Determine the (X, Y) coordinate at the center of the cell enclosing the given text.  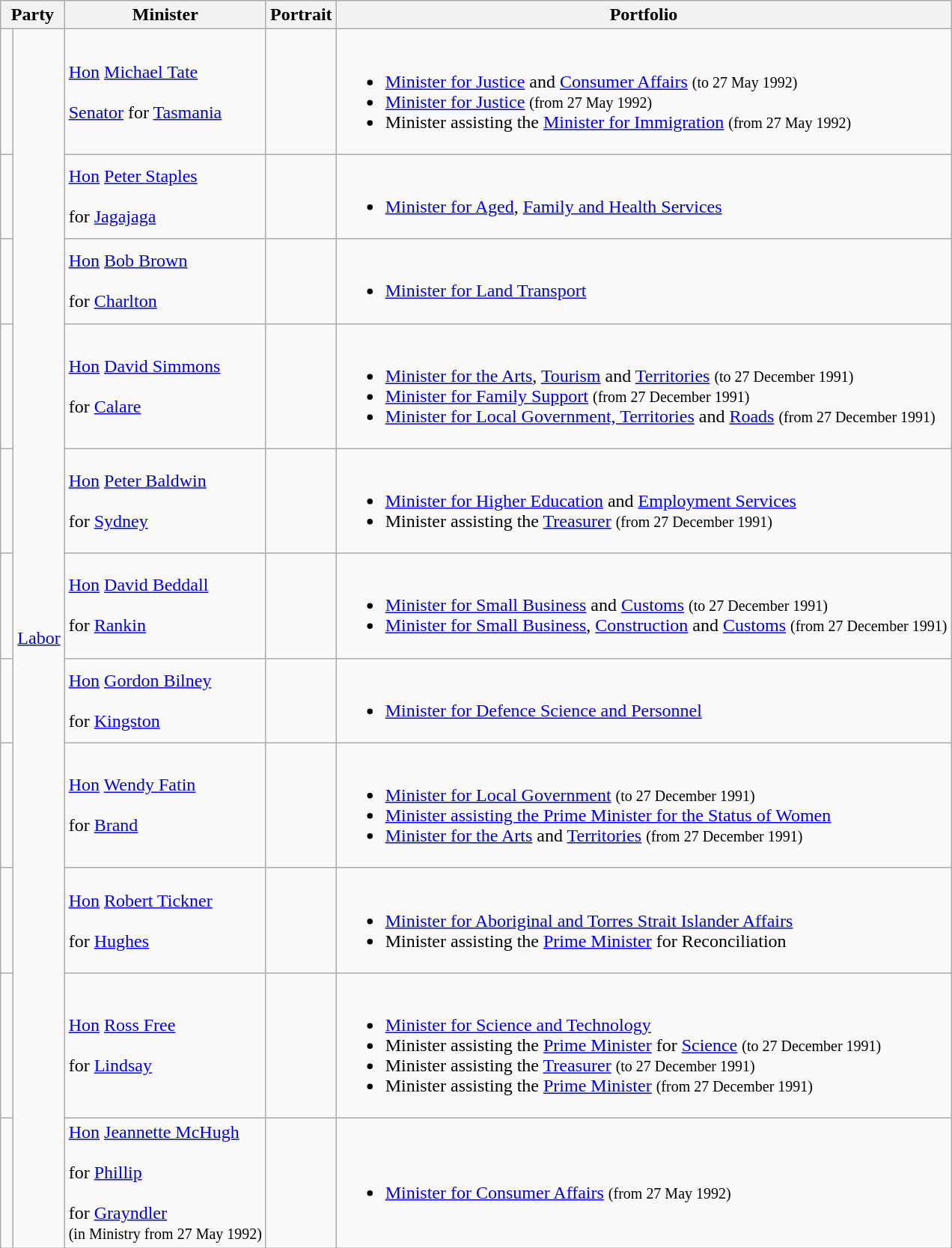
Minister for Aged, Family and Health Services (644, 196)
Hon Peter Baldwin for Sydney (165, 501)
Hon Gordon Bilney for Kingston (165, 701)
Minister for Small Business and Customs (to 27 December 1991)Minister for Small Business, Construction and Customs (from 27 December 1991) (644, 606)
Hon Jeannette McHugh for Phillip for Grayndler (in Ministry from 27 May 1992) (165, 1183)
Hon Peter Staples for Jagajaga (165, 196)
Hon Bob Brown for Charlton (165, 281)
Portrait (301, 15)
Portfolio (644, 15)
Hon David Simmons for Calare (165, 386)
Minister for Higher Education and Employment ServicesMinister assisting the Treasurer (from 27 December 1991) (644, 501)
Minister for Consumer Affairs (from 27 May 1992) (644, 1183)
Hon Robert Tickner for Hughes (165, 920)
Labor (39, 639)
Minister for Aboriginal and Torres Strait Islander AffairsMinister assisting the Prime Minister for Reconciliation (644, 920)
Hon Michael Tate Senator for Tasmania (165, 91)
Hon Wendy Fatin for Brand (165, 806)
Hon David Beddall for Rankin (165, 606)
Minister for Land Transport (644, 281)
Minister for Defence Science and Personnel (644, 701)
Hon Ross Free for Lindsay (165, 1045)
Minister (165, 15)
Party (33, 15)
